Identify which cell holds the provided text, then report its [x, y] central coordinate. 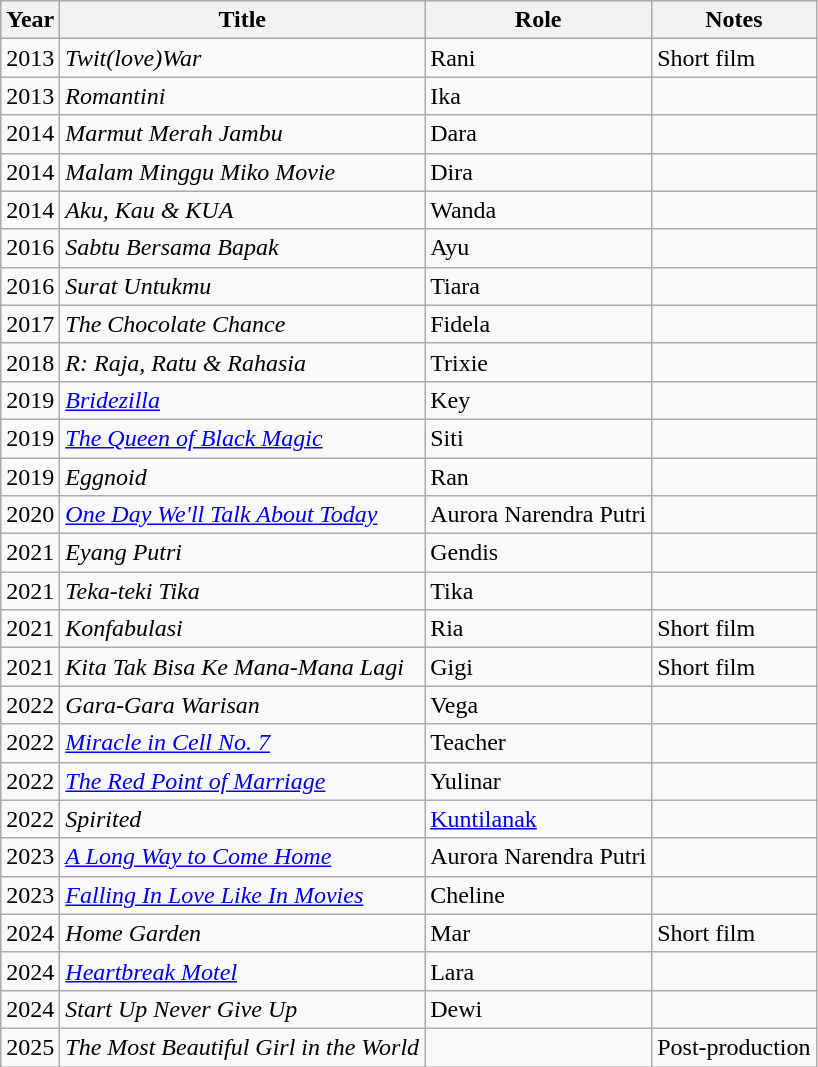
Falling In Love Like In Movies [242, 895]
Sabtu Bersama Bapak [242, 248]
Marmut Merah Jambu [242, 134]
2018 [30, 362]
The Most Beautiful Girl in the World [242, 1047]
Romantini [242, 96]
Siti [538, 438]
Rani [538, 58]
Gigi [538, 667]
Twit(love)War [242, 58]
Gara-Gara Warisan [242, 705]
Bridezilla [242, 400]
Trixie [538, 362]
Gendis [538, 553]
Malam Minggu Miko Movie [242, 172]
Notes [734, 20]
Mar [538, 933]
Fidela [538, 324]
2025 [30, 1047]
Vega [538, 705]
Ria [538, 629]
Role [538, 20]
Title [242, 20]
Post-production [734, 1047]
Wanda [538, 210]
Heartbreak Motel [242, 971]
Kita Tak Bisa Ke Mana-Mana Lagi [242, 667]
Teka-teki Tika [242, 591]
Teacher [538, 743]
Eggnoid [242, 477]
The Chocolate Chance [242, 324]
Year [30, 20]
Surat Untukmu [242, 286]
R: Raja, Ratu & Rahasia [242, 362]
Yulinar [538, 781]
Key [538, 400]
2017 [30, 324]
Start Up Never Give Up [242, 1009]
Ayu [538, 248]
Ika [538, 96]
Ran [538, 477]
Dira [538, 172]
Kuntilanak [538, 819]
Spirited [242, 819]
Cheline [538, 895]
Eyang Putri [242, 553]
2020 [30, 515]
One Day We'll Talk About Today [242, 515]
Home Garden [242, 933]
Tiara [538, 286]
Dewi [538, 1009]
Tika [538, 591]
The Queen of Black Magic [242, 438]
Aku, Kau & KUA [242, 210]
The Red Point of Marriage [242, 781]
Dara [538, 134]
Konfabulasi [242, 629]
Miracle in Cell No. 7 [242, 743]
Lara [538, 971]
A Long Way to Come Home [242, 857]
